Output the (x, y) coordinate of the center of the cell containing the given text.  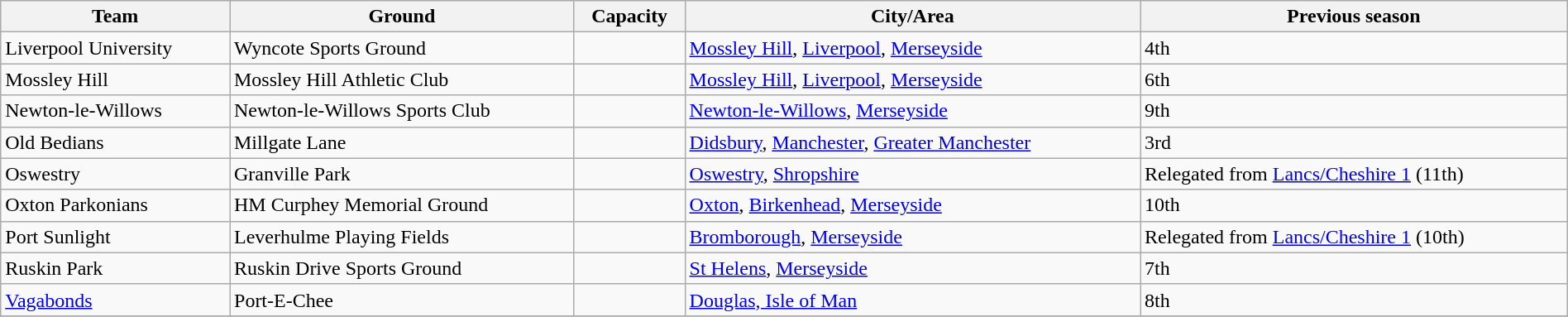
Leverhulme Playing Fields (402, 237)
6th (1355, 79)
Newton-le-Willows (116, 111)
7th (1355, 268)
Oswestry, Shropshire (912, 174)
Port-E-Chee (402, 300)
Vagabonds (116, 300)
HM Curphey Memorial Ground (402, 205)
Douglas, Isle of Man (912, 300)
Oxton, Birkenhead, Merseyside (912, 205)
St Helens, Merseyside (912, 268)
Granville Park (402, 174)
Oswestry (116, 174)
Didsbury, Manchester, Greater Manchester (912, 142)
Previous season (1355, 17)
City/Area (912, 17)
Relegated from Lancs/Cheshire 1 (10th) (1355, 237)
Old Bedians (116, 142)
10th (1355, 205)
Liverpool University (116, 48)
9th (1355, 111)
4th (1355, 48)
Bromborough, Merseyside (912, 237)
Port Sunlight (116, 237)
Wyncote Sports Ground (402, 48)
Team (116, 17)
3rd (1355, 142)
Mossley Hill Athletic Club (402, 79)
Capacity (629, 17)
Newton-le-Willows, Merseyside (912, 111)
Millgate Lane (402, 142)
8th (1355, 300)
Ruskin Park (116, 268)
Oxton Parkonians (116, 205)
Ruskin Drive Sports Ground (402, 268)
Ground (402, 17)
Relegated from Lancs/Cheshire 1 (11th) (1355, 174)
Newton-le-Willows Sports Club (402, 111)
Mossley Hill (116, 79)
